Extract the (x, y) coordinate from the center of the cell holding the provided text.  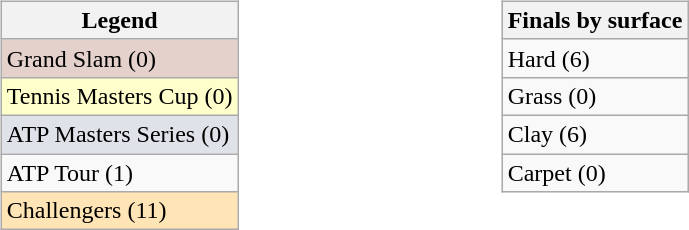
Challengers (11) (120, 211)
ATP Tour (1) (120, 173)
Finals by surface (595, 20)
Grass (0) (595, 96)
ATP Masters Series (0) (120, 134)
Grand Slam (0) (120, 58)
Tennis Masters Cup (0) (120, 96)
Legend (120, 20)
Hard (6) (595, 58)
Clay (6) (595, 134)
Carpet (0) (595, 173)
